Output the [X, Y] coordinate of the center of the cell containing the given text.  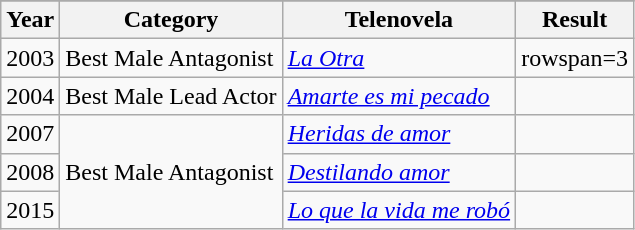
Best Male Lead Actor [171, 96]
Result [575, 20]
2015 [30, 210]
Lo que la vida me robó [398, 210]
Category [171, 20]
Year [30, 20]
Destilando amor [398, 172]
La Otra [398, 58]
rowspan=3 [575, 58]
Telenovela [398, 20]
2008 [30, 172]
Amarte es mi pecado [398, 96]
2003 [30, 58]
2007 [30, 134]
2004 [30, 96]
Heridas de amor [398, 134]
